Pinpoint the cell where the given text exists, returning its [X, Y] midpoint coordinate. 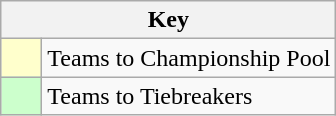
Teams to Championship Pool [189, 58]
Teams to Tiebreakers [189, 96]
Key [168, 20]
